Detect which cell encompasses the target text, then output its [X, Y] center coordinate. 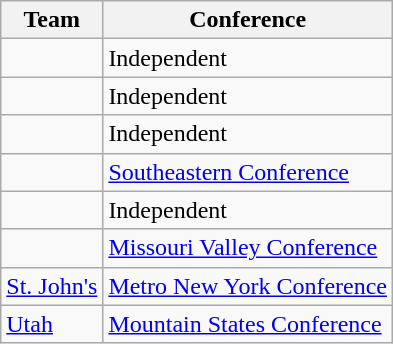
Metro New York Conference [248, 286]
Utah [52, 324]
Missouri Valley Conference [248, 248]
Mountain States Conference [248, 324]
Conference [248, 20]
Southeastern Conference [248, 172]
Team [52, 20]
St. John's [52, 286]
